Provide the [x, y] coordinate of the cell's center where the given text is located.  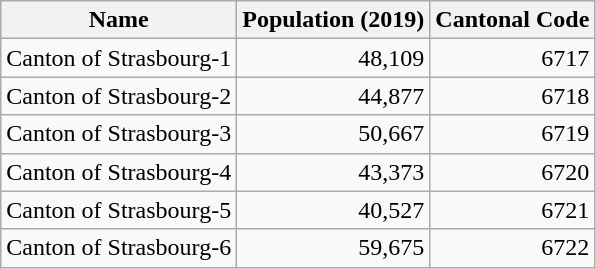
50,667 [334, 134]
Population (2019) [334, 20]
59,675 [334, 248]
Name [119, 20]
6721 [512, 210]
Canton of Strasbourg-6 [119, 248]
6719 [512, 134]
Canton of Strasbourg-2 [119, 96]
Canton of Strasbourg-4 [119, 172]
6717 [512, 58]
6718 [512, 96]
Canton of Strasbourg-3 [119, 134]
43,373 [334, 172]
6720 [512, 172]
44,877 [334, 96]
Canton of Strasbourg-1 [119, 58]
Cantonal Code [512, 20]
40,527 [334, 210]
Canton of Strasbourg-5 [119, 210]
6722 [512, 248]
48,109 [334, 58]
